Scan for the cell matching the given text and deliver its [X, Y] coordinate at center. 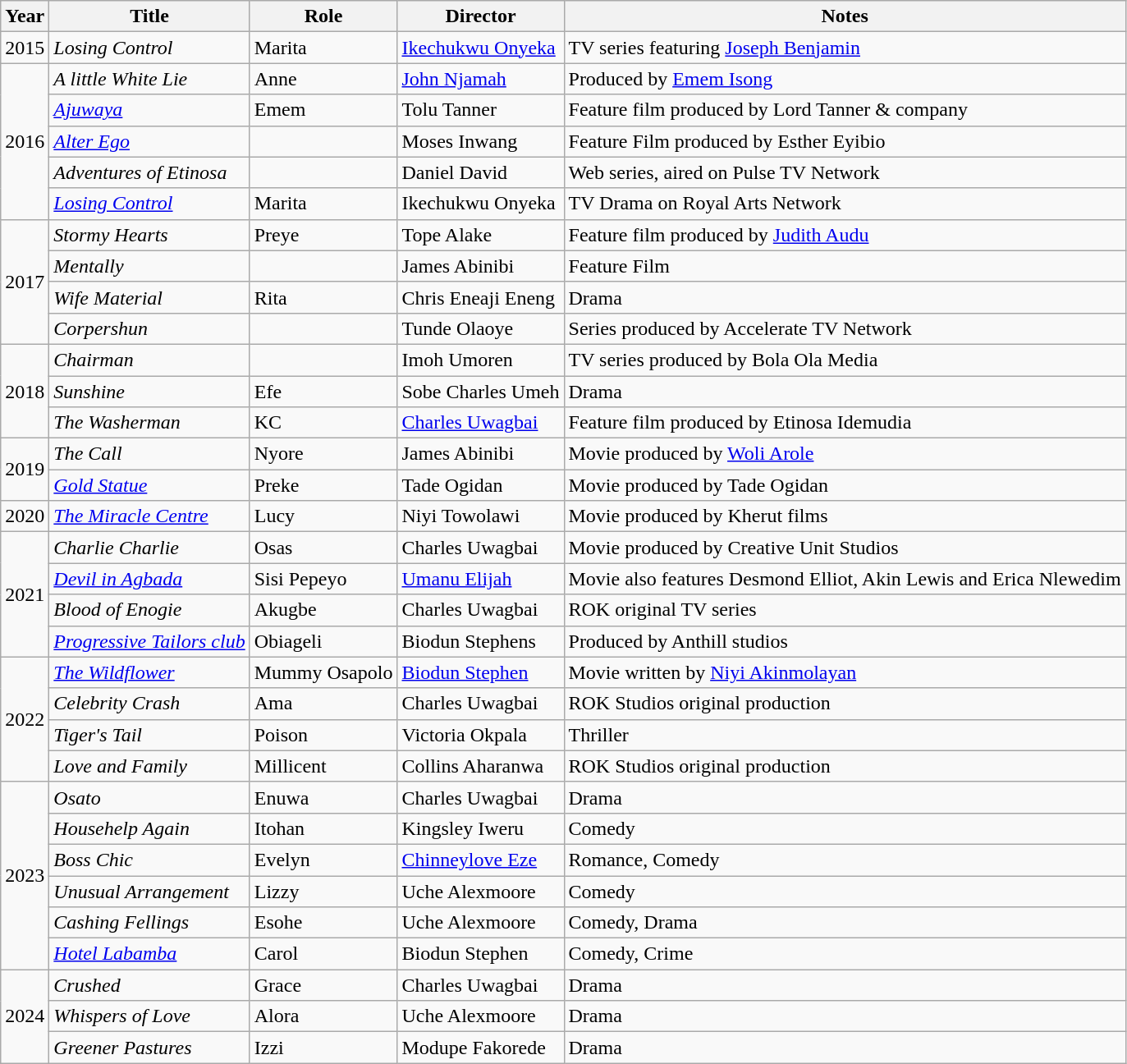
Preye [323, 235]
2020 [25, 516]
The Washerman [149, 423]
Title [149, 16]
KC [323, 423]
2022 [25, 719]
Itohan [323, 828]
Niyi Towolawi [481, 516]
Produced by Emem Isong [845, 79]
Produced by Anthill studios [845, 641]
Thriller [845, 735]
Wife Material [149, 297]
Progressive Tailors club [149, 641]
2015 [25, 48]
Charlie Charlie [149, 548]
Gold Statue [149, 485]
Umanu Elijah [481, 579]
John Njamah [481, 79]
Akugbe [323, 610]
Romance, Comedy [845, 860]
Esohe [323, 923]
Mummy Osapolo [323, 672]
Alora [323, 1016]
Tolu Tanner [481, 110]
Poison [323, 735]
Hotel Labamba [149, 954]
Obiageli [323, 641]
Comedy, Crime [845, 954]
Nyore [323, 454]
Movie produced by Tade Ogidan [845, 485]
Evelyn [323, 860]
Movie produced by Creative Unit Studios [845, 548]
Unusual Arrangement [149, 891]
Lucy [323, 516]
Adventures of Etinosa [149, 172]
Movie produced by Woli Arole [845, 454]
Modupe Fakorede [481, 1048]
Cashing Fellings [149, 923]
Mentally [149, 266]
Chris Eneaji Eneng [481, 297]
Feature Film produced by Esther Eyibio [845, 141]
Feature film produced by Etinosa Idemudia [845, 423]
Devil in Agbada [149, 579]
2019 [25, 470]
Feature Film [845, 266]
Boss Chic [149, 860]
Anne [323, 79]
2021 [25, 594]
TV series featuring Joseph Benjamin [845, 48]
Series produced by Accelerate TV Network [845, 328]
The Miracle Centre [149, 516]
Feature film produced by Judith Audu [845, 235]
Daniel David [481, 172]
Preke [323, 485]
Web series, aired on Pulse TV Network [845, 172]
Lizzy [323, 891]
Biodun Stephens [481, 641]
2016 [25, 141]
Notes [845, 16]
The Call [149, 454]
Millicent [323, 766]
Feature film produced by Lord Tanner & company [845, 110]
Movie written by Niyi Akinmolayan [845, 672]
Osato [149, 797]
Movie also features Desmond Elliot, Akin Lewis and Erica Nlewedim [845, 579]
Rita [323, 297]
Collins Aharanwa [481, 766]
Crushed [149, 985]
Sunshine [149, 392]
Stormy Hearts [149, 235]
Tunde Olaoye [481, 328]
Greener Pastures [149, 1048]
Ama [323, 704]
2023 [25, 875]
Kingsley Iweru [481, 828]
Blood of Enogie [149, 610]
The Wildflower [149, 672]
Tiger's Tail [149, 735]
Alter Ego [149, 141]
Sobe Charles Umeh [481, 392]
2024 [25, 1016]
Osas [323, 548]
Celebrity Crash [149, 704]
Movie produced by Kherut films [845, 516]
Imoh Umoren [481, 360]
Househelp Again [149, 828]
Role [323, 16]
Carol [323, 954]
Tade Ogidan [481, 485]
2018 [25, 391]
Comedy, Drama [845, 923]
2017 [25, 282]
Love and Family [149, 766]
Moses Inwang [481, 141]
Whispers of Love [149, 1016]
Efe [323, 392]
Ajuwaya [149, 110]
Year [25, 16]
TV series produced by Bola Ola Media [845, 360]
Grace [323, 985]
Sisi Pepeyo [323, 579]
A little White Lie [149, 79]
Corpershun [149, 328]
TV Drama on Royal Arts Network [845, 204]
Chinneylove Eze [481, 860]
Director [481, 16]
Tope Alake [481, 235]
ROK original TV series [845, 610]
Izzi [323, 1048]
Emem [323, 110]
Chairman [149, 360]
Victoria Okpala [481, 735]
Enuwa [323, 797]
